Search for the cell housing the specified text and yield its (x, y) center coordinate. 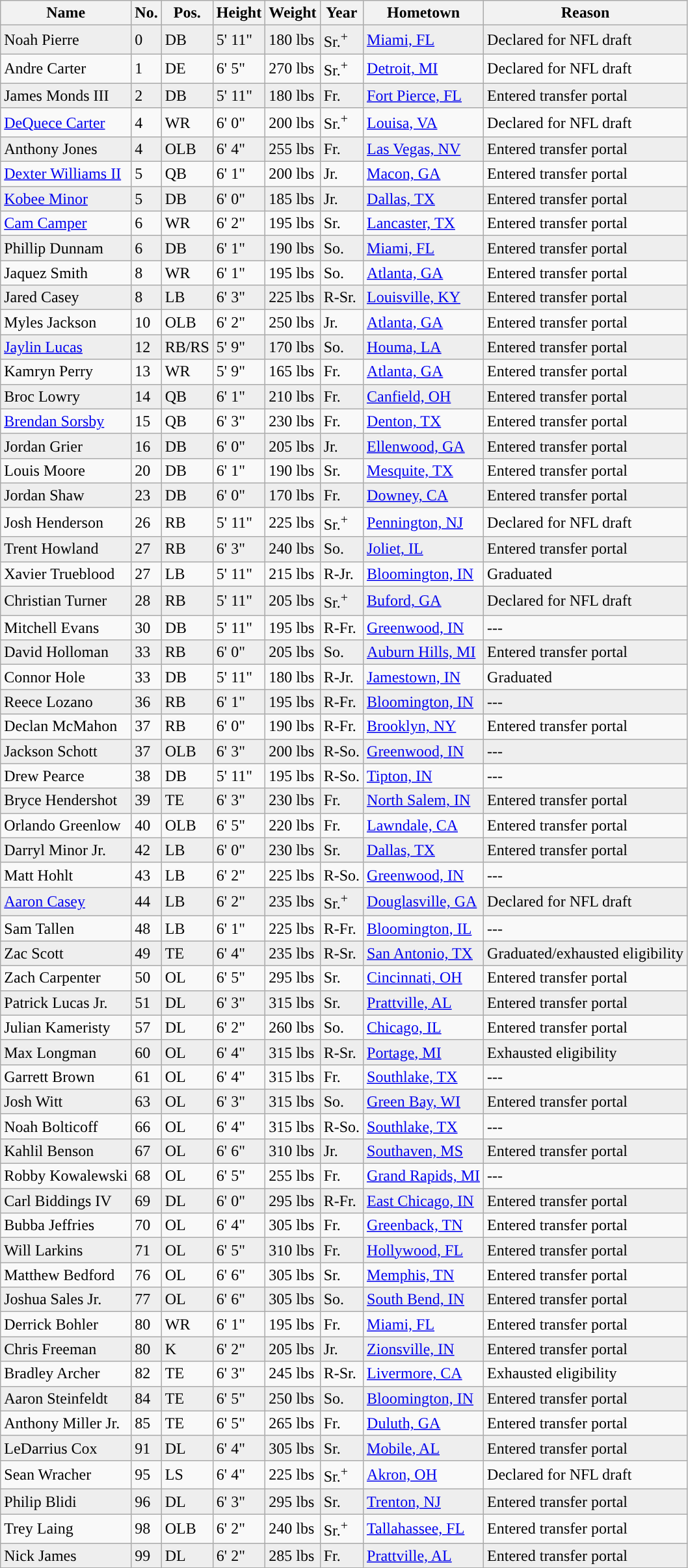
Green Bay, WI (424, 1101)
210 lbs (293, 396)
44 (146, 902)
Jaquez Smith (66, 273)
Garrett Brown (66, 1077)
Joshua Sales Jr. (66, 1300)
Jordan Shaw (66, 495)
Downey, CA (424, 495)
285 lbs (293, 1555)
Louis Moore (66, 470)
Akron, OH (424, 1475)
Las Vegas, NV (424, 149)
42 (146, 850)
Nick James (66, 1555)
91 (146, 1448)
Graduated/exhausted eligibility (585, 953)
Jackson Schott (66, 751)
Hollywood, FL (424, 1250)
2 (146, 96)
260 lbs (293, 1027)
Bubba Jeffries (66, 1226)
Trey Laing (66, 1528)
Kahlil Benson (66, 1151)
Reece Lozano (66, 702)
Jared Casey (66, 298)
Auburn Hills, MI (424, 652)
Sam Tallen (66, 929)
Darryl Minor Jr. (66, 850)
Dexter Williams II (66, 174)
Derrick Bohler (66, 1324)
Bryce Hendershot (66, 801)
245 lbs (293, 1374)
82 (146, 1374)
DeQuece Carter (66, 122)
Jaylin Lucas (66, 347)
98 (146, 1528)
14 (146, 396)
Xavier Trueblood (66, 574)
63 (146, 1101)
Carl Biddings IV (66, 1201)
265 lbs (293, 1423)
Height (239, 13)
Joliet, IL (424, 549)
50 (146, 978)
Mobile, AL (424, 1448)
68 (146, 1176)
85 (146, 1423)
Name (66, 13)
Brooklyn, NY (424, 726)
Weight (293, 13)
Hometown (424, 13)
Denton, TX (424, 421)
James Monds III (66, 96)
71 (146, 1250)
Detroit, MI (424, 69)
David Holloman (66, 652)
165 lbs (293, 372)
15 (146, 421)
48 (146, 929)
Anthony Jones (66, 149)
Southaven, MS (424, 1151)
215 lbs (293, 574)
Myles Jackson (66, 322)
66 (146, 1126)
Pos. (187, 13)
76 (146, 1275)
39 (146, 801)
Noah Bolticoff (66, 1126)
10 (146, 322)
No. (146, 13)
Sean Wracher (66, 1475)
185 lbs (293, 199)
Orlando Greenlow (66, 825)
70 (146, 1226)
20 (146, 470)
Duluth, GA (424, 1423)
Buford, GA (424, 600)
Aaron Steinfeldt (66, 1398)
East Chicago, IN (424, 1201)
51 (146, 1003)
69 (146, 1201)
Philip Blidi (66, 1502)
Reason (585, 13)
49 (146, 953)
61 (146, 1077)
28 (146, 600)
LeDarrius Cox (66, 1448)
Andre Carter (66, 69)
23 (146, 495)
Zionsville, IN (424, 1349)
13 (146, 372)
Louisville, KY (424, 298)
Grand Rapids, MI (424, 1176)
Macon, GA (424, 174)
Josh Henderson (66, 522)
57 (146, 1027)
Will Larkins (66, 1250)
43 (146, 875)
40 (146, 825)
DE (187, 69)
Patrick Lucas Jr. (66, 1003)
Josh Witt (66, 1101)
Lawndale, CA (424, 825)
16 (146, 446)
30 (146, 628)
San Antonio, TX (424, 953)
26 (146, 522)
Ellenwood, GA (424, 446)
Lancaster, TX (424, 224)
0 (146, 40)
Memphis, TN (424, 1275)
Livermore, CA (424, 1374)
Chris Freeman (66, 1349)
Kamryn Perry (66, 372)
Mitchell Evans (66, 628)
36 (146, 702)
Matt Hohlt (66, 875)
Matthew Bedford (66, 1275)
96 (146, 1502)
Houma, LA (424, 347)
Robby Kowalewski (66, 1176)
South Bend, IN (424, 1300)
Cincinnati, OH (424, 978)
RB/RS (187, 347)
Chicago, IL (424, 1027)
Aaron Casey (66, 902)
Noah Pierre (66, 40)
LS (187, 1475)
Fort Pierce, FL (424, 96)
Louisa, VA (424, 122)
220 lbs (293, 825)
Brendan Sorsby (66, 421)
Trenton, NJ (424, 1502)
Bloomington, IL (424, 929)
Zac Scott (66, 953)
Tallahassee, FL (424, 1528)
270 lbs (293, 69)
Kobee Minor (66, 199)
Portage, MI (424, 1052)
67 (146, 1151)
Jamestown, IN (424, 677)
84 (146, 1398)
Max Longman (66, 1052)
Canfield, OH (424, 396)
Cam Camper (66, 224)
Christian Turner (66, 600)
Trent Howland (66, 549)
Phillip Dunnam (66, 248)
Tipton, IN (424, 776)
Julian Kameristy (66, 1027)
95 (146, 1475)
Douglasville, GA (424, 902)
Pennington, NJ (424, 522)
77 (146, 1300)
Connor Hole (66, 677)
North Salem, IN (424, 801)
Greenback, TN (424, 1226)
K (187, 1349)
60 (146, 1052)
1 (146, 69)
Zach Carpenter (66, 978)
Broc Lowry (66, 396)
Mesquite, TX (424, 470)
Year (341, 13)
Anthony Miller Jr. (66, 1423)
Jordan Grier (66, 446)
Bradley Archer (66, 1374)
12 (146, 347)
Declan McMahon (66, 726)
99 (146, 1555)
38 (146, 776)
Drew Pearce (66, 776)
